Return the [X, Y] coordinate for the center point of the cell that contains the specified text.  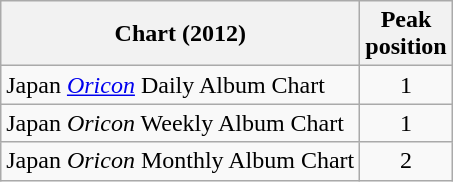
Japan Oricon Monthly Album Chart [180, 161]
Japan Oricon Daily Album Chart [180, 85]
2 [406, 161]
Japan Oricon Weekly Album Chart [180, 123]
Chart (2012) [180, 34]
Peakposition [406, 34]
